Return [X, Y] of the center of cell containing provided text 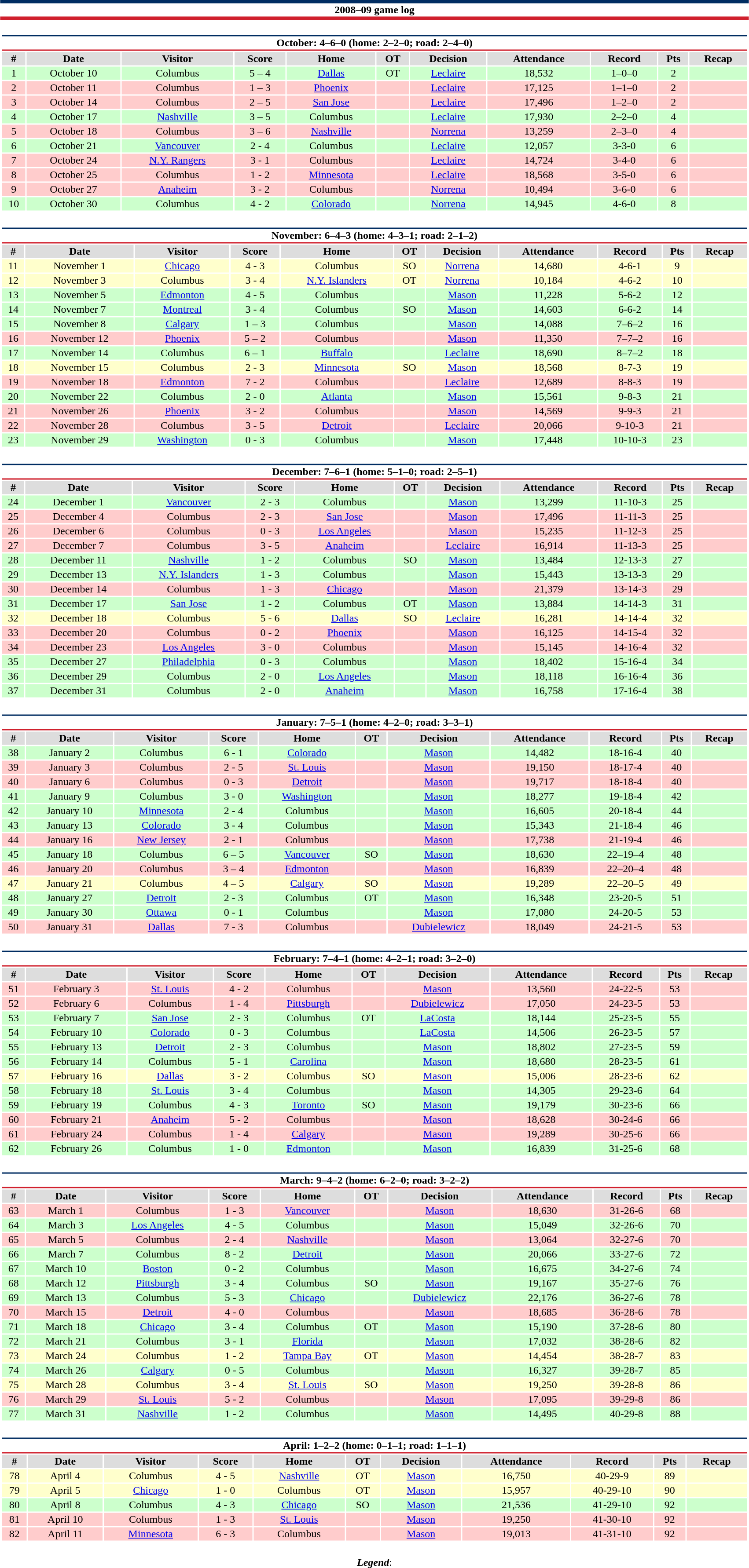
89 [670, 1476]
December 7 [78, 546]
3 [14, 102]
39-29-8 [627, 1399]
7–6–2 [630, 324]
14,506 [541, 1032]
3 – 5 [260, 117]
16,281 [549, 618]
New Jersey [162, 840]
36-27-6 [627, 1298]
18,685 [542, 1312]
15,049 [542, 1225]
14-14-4 [630, 618]
16,758 [549, 691]
Florida [307, 1341]
10,494 [539, 190]
N.Y. Rangers [177, 161]
39 [13, 768]
December 23 [78, 647]
26-23-5 [626, 1032]
11-12-3 [630, 531]
3 – 4 [233, 869]
35-27-6 [627, 1283]
18,532 [539, 73]
22–20–4 [626, 869]
85 [675, 1370]
October: 4–6–0 (home: 2–2–0; road: 2–4–0) [374, 43]
1–2–0 [624, 102]
3-6-0 [624, 190]
Atlanta [336, 396]
13,884 [549, 604]
April: 1–2–2 (home: 0–1–1; road: 1–1–1) [374, 1445]
33-27-6 [627, 1254]
19,179 [541, 1105]
38-28-7 [627, 1356]
Montreal [182, 309]
5 [14, 132]
March 24 [66, 1356]
January 18 [70, 855]
54 [13, 1032]
73 [13, 1356]
February 24 [77, 1134]
3-4-0 [624, 161]
December 4 [78, 517]
March 1 [66, 1211]
22–19–4 [626, 855]
29-23-6 [626, 1090]
April 5 [65, 1491]
15 [13, 324]
18,118 [549, 676]
14,495 [542, 1414]
Boston [158, 1269]
14-14-3 [630, 604]
0 - 5 [234, 1370]
13,560 [541, 989]
52 [13, 1003]
5 - 6 [270, 618]
4 - 0 [234, 1312]
36-28-6 [627, 1312]
5 – 4 [260, 73]
November 1 [80, 266]
25-23-5 [626, 1018]
16,675 [542, 1269]
13-14-3 [630, 589]
6 - 1 [233, 753]
5 - 1 [239, 1061]
March 29 [66, 1399]
17-16-4 [630, 691]
30 [13, 589]
January 3 [70, 768]
33 [13, 633]
Philadelphia [188, 662]
15,957 [517, 1491]
60 [13, 1119]
9-8-3 [630, 396]
8-8-3 [630, 382]
12,689 [548, 382]
17,080 [540, 913]
15-16-4 [630, 662]
17,448 [548, 440]
21,536 [517, 1505]
January 30 [70, 913]
22 [13, 425]
January 13 [70, 826]
37 [13, 691]
15,443 [549, 575]
20-18-4 [626, 811]
February 7 [77, 1018]
32-26-6 [627, 1225]
Tampa Bay [307, 1356]
January 9 [70, 797]
13-13-3 [630, 575]
13,259 [539, 132]
37-28-6 [627, 1327]
28-23-5 [626, 1061]
Buffalo [336, 353]
December 29 [78, 676]
6 - 3 [225, 1534]
April 11 [65, 1534]
41-30-10 [612, 1520]
October 17 [73, 117]
March 12 [66, 1283]
12-13-3 [630, 560]
11-11-3 [630, 517]
December 13 [78, 575]
October 24 [73, 161]
0 - 1 [233, 913]
39-28-7 [627, 1370]
28-23-6 [626, 1076]
13,299 [549, 502]
October 30 [73, 204]
October 11 [73, 88]
November 29 [80, 440]
14,945 [539, 204]
88 [675, 1414]
41 [13, 797]
February 3 [77, 989]
2 - 5 [233, 768]
18-16-4 [626, 753]
October 21 [73, 146]
December 17 [78, 604]
21-18-4 [626, 826]
October 14 [73, 102]
March 21 [66, 1341]
17,930 [539, 117]
18,144 [541, 1018]
March 31 [66, 1414]
December 18 [78, 618]
18,049 [540, 927]
65 [13, 1240]
5 - 3 [234, 1298]
December: 7–6–1 (home: 5–1–0; road: 2–5–1) [374, 471]
50 [13, 927]
3-5-0 [624, 175]
November 28 [80, 425]
30-23-6 [626, 1105]
41-31-10 [612, 1534]
75 [13, 1385]
4-6-2 [630, 280]
77 [13, 1414]
17,738 [540, 840]
February 6 [77, 1003]
14,482 [540, 753]
7–7–2 [630, 338]
47 [13, 884]
45 [13, 855]
16,605 [540, 811]
31-25-6 [626, 1148]
11-10-3 [630, 502]
January 6 [70, 782]
December 27 [78, 662]
16,914 [549, 546]
40-29-10 [612, 1491]
October 25 [73, 175]
67 [13, 1269]
9-9-3 [630, 411]
43 [13, 826]
22–20–5 [626, 884]
February 19 [77, 1105]
35 [13, 662]
7 - 3 [233, 927]
18,277 [540, 797]
1–1–0 [624, 88]
January 2 [70, 753]
11,228 [548, 295]
28 [13, 560]
February: 7–4–1 (home: 4–2–1; road: 3–2–0) [374, 959]
4-6-1 [630, 266]
15,343 [540, 826]
December 6 [78, 531]
21,379 [549, 589]
March 28 [66, 1385]
16,327 [542, 1370]
November 14 [80, 353]
November 7 [80, 309]
February 21 [77, 1119]
5 – 2 [255, 338]
14,305 [541, 1090]
18-17-4 [626, 768]
March 10 [66, 1269]
9-10-3 [630, 425]
26 [13, 531]
January 20 [70, 869]
10,184 [548, 280]
2–3–0 [624, 132]
1 [14, 73]
October 10 [73, 73]
December 1 [78, 502]
3-3-0 [624, 146]
19,717 [540, 782]
14,603 [548, 309]
31-26-6 [627, 1211]
2–2–0 [624, 117]
Toronto [308, 1105]
15,145 [549, 647]
December 20 [78, 633]
December 14 [78, 589]
24-22-5 [626, 989]
11-13-3 [630, 546]
23-20-5 [626, 898]
October 27 [73, 190]
April 8 [65, 1505]
16,125 [549, 633]
83 [675, 1356]
90 [670, 1491]
16,348 [540, 898]
34-27-6 [627, 1269]
18,628 [541, 1119]
February 16 [77, 1076]
81 [14, 1520]
4-6-0 [624, 204]
2 - 1 [233, 840]
14,724 [539, 161]
24 [13, 502]
27-23-5 [626, 1047]
1–0–0 [624, 73]
15,190 [542, 1327]
32-27-6 [627, 1240]
October 18 [73, 132]
February 26 [77, 1148]
December 11 [78, 560]
8–7–2 [630, 353]
14-16-4 [630, 647]
20 [13, 396]
February 14 [77, 1061]
March 13 [66, 1298]
15,561 [548, 396]
12,057 [539, 146]
7 - 2 [255, 382]
February 13 [77, 1047]
13 [13, 295]
39-28-8 [627, 1385]
16-16-4 [630, 676]
6-6-2 [630, 309]
71 [13, 1327]
14,454 [542, 1356]
March 15 [66, 1312]
14,680 [548, 266]
March: 9–4–2 (home: 6–2–0; road: 3–2–2) [374, 1181]
November 5 [80, 295]
January 16 [70, 840]
November 18 [80, 382]
19-18-4 [626, 797]
18,802 [541, 1047]
16,750 [517, 1476]
13,064 [542, 1240]
February 18 [77, 1090]
March 3 [66, 1225]
March 7 [66, 1254]
15,235 [549, 531]
January: 7–5–1 (home: 4–2–0; road: 3–3–1) [374, 722]
63 [13, 1211]
40-29-9 [612, 1476]
17,050 [541, 1003]
6 – 1 [255, 353]
24-20-5 [626, 913]
19,150 [540, 768]
November 15 [80, 367]
February 10 [77, 1032]
30-24-6 [626, 1119]
November 26 [80, 411]
19,167 [542, 1283]
17,095 [542, 1399]
March 26 [66, 1370]
14,569 [548, 411]
January 21 [70, 884]
69 [13, 1298]
22,176 [542, 1298]
January 31 [70, 927]
30-25-6 [626, 1134]
11 [13, 266]
8 - 2 [234, 1254]
November 12 [80, 338]
19,013 [517, 1534]
14-15-4 [630, 633]
2008–09 game log [374, 10]
November: 6–4–3 (home: 4–3–1; road: 2–1–2) [374, 236]
January 27 [70, 898]
18,680 [541, 1061]
18,690 [548, 353]
18-18-4 [626, 782]
Ottawa [162, 913]
40-29-8 [627, 1414]
17 [13, 353]
6 – 5 [233, 855]
18,402 [549, 662]
Carolina [308, 1061]
24-23-5 [626, 1003]
April 10 [65, 1520]
2 – 5 [260, 102]
December 31 [78, 691]
38-28-6 [627, 1341]
3 – 6 [260, 132]
November 8 [80, 324]
November 22 [80, 396]
58 [13, 1090]
17,032 [542, 1341]
14,088 [548, 324]
March 18 [66, 1327]
January 10 [70, 811]
56 [13, 1061]
13,484 [549, 560]
15,006 [541, 1076]
March 5 [66, 1240]
5-6-2 [630, 295]
7 [14, 161]
8-7-3 [630, 367]
10-10-3 [630, 440]
4 – 5 [233, 884]
April 4 [65, 1476]
79 [14, 1491]
11,350 [548, 338]
November 3 [80, 280]
24-21-5 [626, 927]
41-29-10 [612, 1505]
17,125 [539, 88]
21-19-4 [626, 840]
